Scan for the cell matching the given text and deliver its [X, Y] coordinate at center. 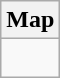
Map [30, 20]
